Provide the [X, Y] coordinate of the cell's center where the given text is located.  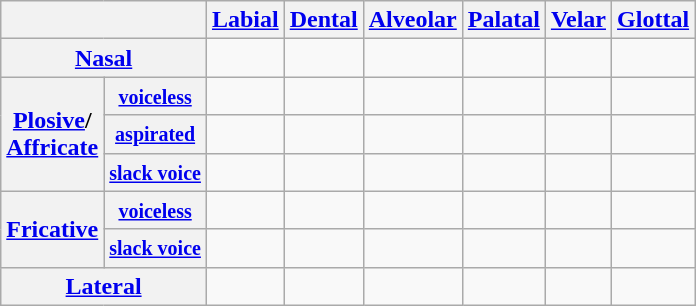
Velar [578, 20]
Alveolar [412, 20]
Nasal [104, 58]
Fricative [52, 229]
Glottal [654, 20]
Labial [245, 20]
Dental [324, 20]
Palatal [504, 20]
Lateral [104, 286]
Plosive/Affricate [52, 134]
aspirated [156, 134]
